Search for the cell housing the specified text and yield its [X, Y] center coordinate. 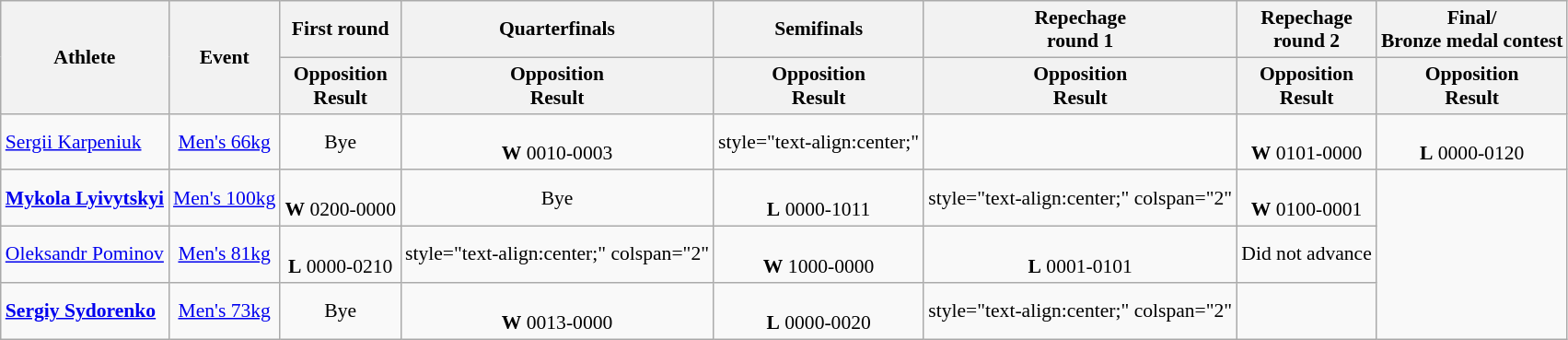
Quarterfinals [557, 29]
Men's 66kg [225, 142]
Repechage round 1 [1080, 29]
Mykola Lyivytskyi [85, 199]
L 0001-0101 [1080, 254]
First round [341, 29]
W 0010-0003 [557, 142]
W 0100-0001 [1307, 199]
W 0200-0000 [341, 199]
W 0013-0000 [557, 311]
Event [225, 57]
Athlete [85, 57]
Semifinals [819, 29]
Sergii Karpeniuk [85, 142]
Oleksandr Pominov [85, 254]
Final/Bronze medal contest [1472, 29]
W 0101-0000 [1307, 142]
L 0000-0210 [341, 254]
Men's 100kg [225, 199]
Sergiy Sydorenko [85, 311]
W 1000-0000 [819, 254]
L 0000-1011 [819, 199]
L 0000-0020 [819, 311]
L 0000-0120 [1472, 142]
style="text-align:center;" [819, 142]
Repechage round 2 [1307, 29]
Did not advance [1307, 254]
Men's 81kg [225, 254]
Men's 73kg [225, 311]
